Determine the [x, y] coordinate at the center of the cell enclosing the given text.  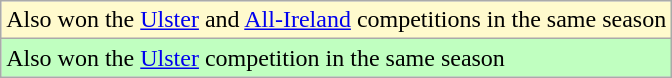
Also won the Ulster and All-Ireland competitions in the same season [336, 20]
Also won the Ulster competition in the same season [336, 58]
